Provide the [X, Y] coordinate of the cell's center where the given text is located.  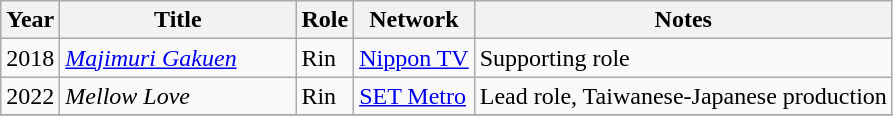
Year [30, 20]
2018 [30, 58]
Title [178, 20]
Mellow Love [178, 96]
Role [325, 20]
Notes [683, 20]
2022 [30, 96]
Majimuri Gakuen [178, 58]
Network [414, 20]
Nippon TV [414, 58]
SET Metro [414, 96]
Supporting role [683, 58]
Lead role, Taiwanese-Japanese production [683, 96]
